Find where the given text appears and provide that cell's center as (x, y) coordinate. 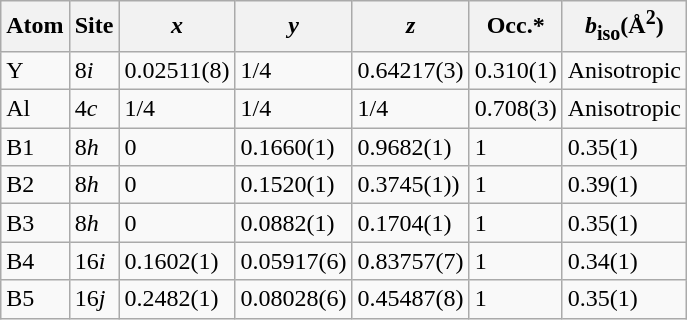
0.1520(1) (294, 185)
4c (94, 109)
0.708(3) (516, 109)
z (410, 26)
y (294, 26)
0.34(1) (624, 261)
B1 (35, 147)
B2 (35, 185)
0.1704(1) (410, 223)
0.3745(1)) (410, 185)
0.39(1) (624, 185)
0.9682(1) (410, 147)
0.05917(6) (294, 261)
biso(Å2) (624, 26)
0.08028(6) (294, 299)
16j (94, 299)
Atom (35, 26)
16i (94, 261)
B3 (35, 223)
Y (35, 71)
0.0882(1) (294, 223)
0.64217(3) (410, 71)
0.310(1) (516, 71)
0.2482(1) (177, 299)
Occ.* (516, 26)
B5 (35, 299)
x (177, 26)
0.83757(7) (410, 261)
Al (35, 109)
Site (94, 26)
0.1660(1) (294, 147)
0.02511(8) (177, 71)
B4 (35, 261)
8i (94, 71)
0.45487(8) (410, 299)
0.1602(1) (177, 261)
